Identify which cell holds the provided text, then report its [x, y] central coordinate. 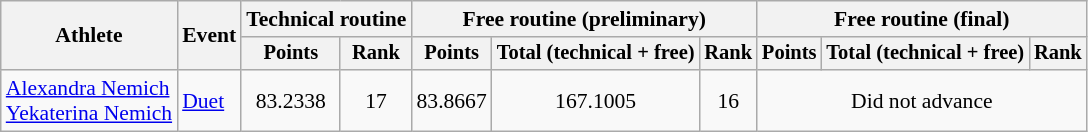
Duet [209, 100]
Did not advance [922, 100]
83.8667 [451, 100]
Free routine (preliminary) [584, 19]
16 [728, 100]
Athlete [89, 36]
Alexandra NemichYekaterina Nemich [89, 100]
17 [376, 100]
83.2338 [290, 100]
Free routine (final) [922, 19]
Event [209, 36]
167.1005 [596, 100]
Technical routine [326, 19]
